For the text-containing cell, return its midpoint in (x, y) coordinate format. 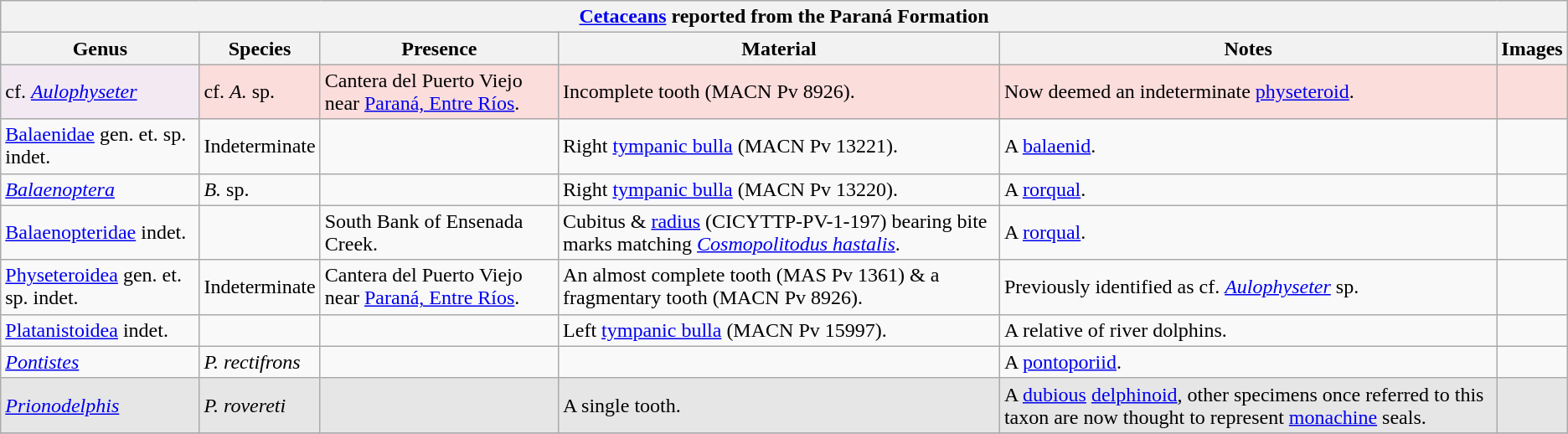
B. sp. (260, 189)
A dubious delphinoid, other specimens once referred to this taxon are now thought to represent monachine seals. (1248, 406)
A relative of river dolphins. (1248, 330)
Notes (1248, 49)
Cubitus & radius (CICYTTP-PV-1-197) bearing bite marks matching Cosmopolitodus hastalis. (779, 233)
P. rovereti (260, 406)
Balaenidae gen. et. sp. indet. (101, 146)
An almost complete tooth (MAS Pv 1361) & a fragmentary tooth (MACN Pv 8926). (779, 287)
Balaenopteridae indet. (101, 233)
Incomplete tooth (MACN Pv 8926). (779, 92)
Previously identified as cf. Aulophyseter sp. (1248, 287)
Prionodelphis (101, 406)
South Bank of Ensenada Creek. (439, 233)
Now deemed an indeterminate physeteroid. (1248, 92)
Platanistoidea indet. (101, 330)
Balaenoptera (101, 189)
cf. Aulophyseter (101, 92)
Right tympanic bulla (MACN Pv 13220). (779, 189)
Genus (101, 49)
A pontoporiid. (1248, 362)
A single tooth. (779, 406)
Material (779, 49)
A balaenid. (1248, 146)
Pontistes (101, 362)
Left tympanic bulla (MACN Pv 15997). (779, 330)
P. rectifrons (260, 362)
Physeteroidea gen. et. sp. indet. (101, 287)
cf. A. sp. (260, 92)
Presence (439, 49)
Cetaceans reported from the Paraná Formation (784, 17)
Right tympanic bulla (MACN Pv 13221). (779, 146)
Species (260, 49)
Images (1532, 49)
